Provide the [x, y] coordinate of the cell's center where the given text is located.  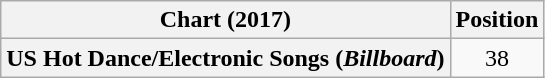
Position [497, 20]
US Hot Dance/Electronic Songs (Billboard) [226, 58]
38 [497, 58]
Chart (2017) [226, 20]
